Determine the (X, Y) coordinate at the center of the cell enclosing the given text.  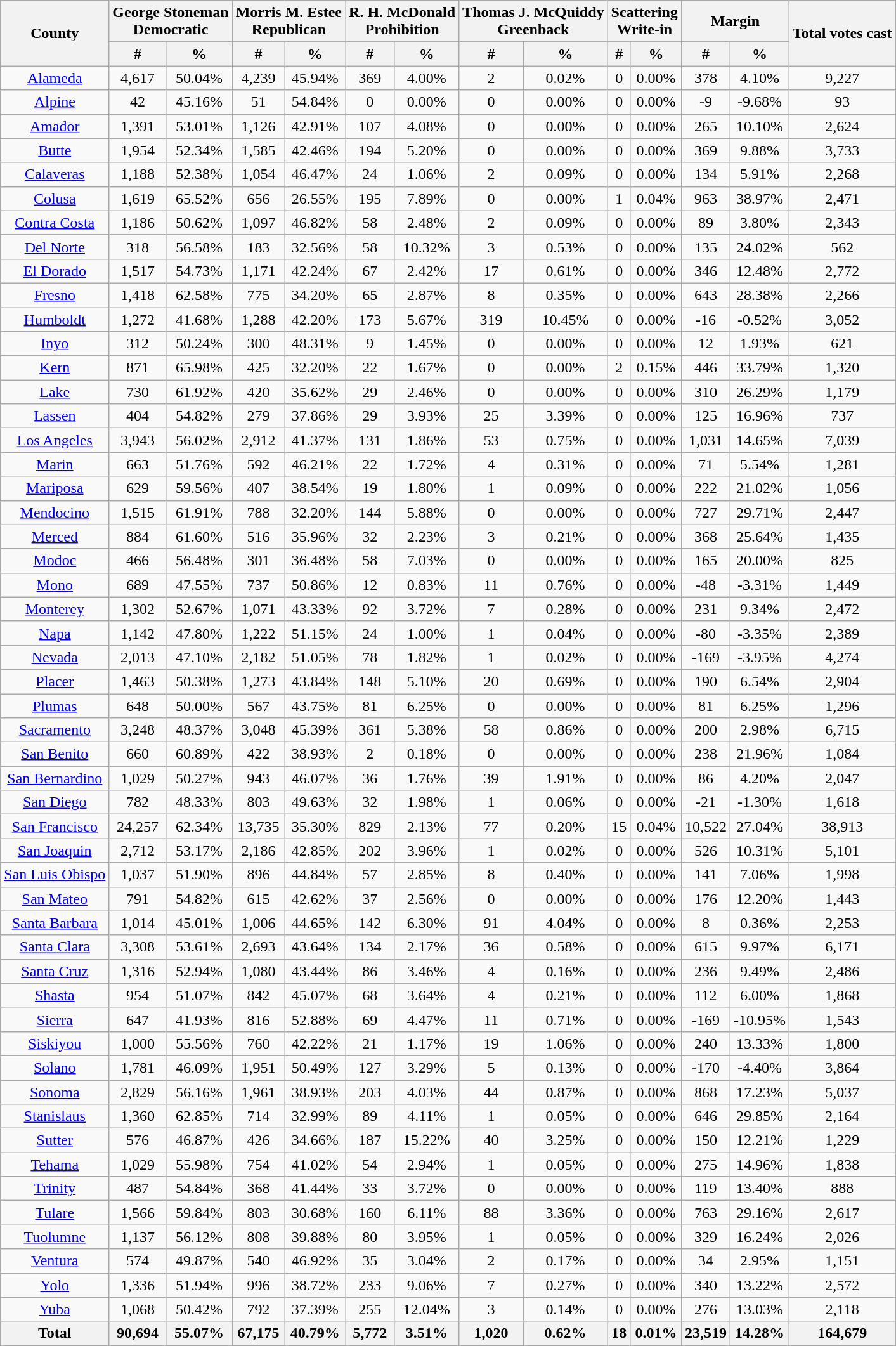
1.67% (426, 368)
45.94% (315, 78)
21 (370, 1043)
3.64% (426, 995)
20.00% (760, 561)
R. H. McDonaldProhibition (402, 22)
49.87% (199, 1261)
50.24% (199, 344)
420 (259, 392)
10.31% (760, 851)
10.45% (566, 319)
2.85% (426, 875)
689 (138, 585)
37.39% (315, 1309)
5.88% (426, 513)
9.88% (760, 150)
792 (259, 1309)
Lake (55, 392)
727 (705, 513)
187 (370, 1140)
1,954 (138, 150)
21.96% (760, 754)
Placer (55, 681)
Total votes cast (843, 33)
San Diego (55, 802)
4.47% (426, 1019)
1,463 (138, 681)
52.88% (315, 1019)
1,071 (259, 609)
Los Angeles (55, 440)
56.12% (199, 1237)
0.87% (566, 1092)
45.16% (199, 102)
56.02% (199, 440)
0.86% (566, 730)
Marin (55, 464)
39 (491, 778)
43.33% (315, 609)
44.65% (315, 923)
Merced (55, 537)
27.04% (760, 827)
Alpine (55, 102)
6,715 (843, 730)
943 (259, 778)
842 (259, 995)
-3.31% (760, 585)
88 (491, 1213)
276 (705, 1309)
Stanislaus (55, 1116)
0.62% (566, 1333)
29.16% (760, 1213)
763 (705, 1213)
1,054 (259, 174)
6.54% (760, 681)
7.89% (426, 199)
1,272 (138, 319)
28.38% (760, 295)
Napa (55, 633)
21.02% (760, 488)
1.91% (566, 778)
Lassen (55, 416)
-4.40% (760, 1068)
3.29% (426, 1068)
3.96% (426, 851)
32.56% (315, 247)
888 (843, 1189)
2.23% (426, 537)
646 (705, 1116)
23,519 (705, 1333)
Margin (735, 22)
45.39% (315, 730)
2.98% (760, 730)
57 (370, 875)
Sacramento (55, 730)
5.54% (760, 464)
71 (705, 464)
422 (259, 754)
46.92% (315, 1261)
2.13% (426, 827)
200 (705, 730)
6,171 (843, 947)
446 (705, 368)
46.21% (315, 464)
1,084 (843, 754)
Calaveras (55, 174)
50.42% (199, 1309)
37.86% (315, 416)
9.49% (760, 971)
48.33% (199, 802)
Sierra (55, 1019)
10,522 (705, 827)
1,273 (259, 681)
14.65% (760, 440)
176 (705, 899)
647 (138, 1019)
2.48% (426, 223)
788 (259, 513)
346 (705, 271)
526 (705, 851)
60.89% (199, 754)
49.63% (315, 802)
47.55% (199, 585)
Yuba (55, 1309)
5.91% (760, 174)
Siskiyou (55, 1043)
52.38% (199, 174)
3.04% (426, 1261)
County (55, 33)
46.87% (199, 1140)
61.91% (199, 513)
-1.30% (760, 802)
7.06% (760, 875)
426 (259, 1140)
2,389 (843, 633)
47.80% (199, 633)
42.46% (315, 150)
318 (138, 247)
2.17% (426, 947)
1,097 (259, 223)
40 (491, 1140)
1,391 (138, 126)
Santa Cruz (55, 971)
4.03% (426, 1092)
1.98% (426, 802)
42.20% (315, 319)
0.75% (566, 440)
53 (491, 440)
50.62% (199, 223)
Total (55, 1333)
25.64% (760, 537)
868 (705, 1092)
46.82% (315, 223)
1,800 (843, 1043)
65.52% (199, 199)
0.53% (566, 247)
131 (370, 440)
San Bernardino (55, 778)
-21 (705, 802)
0.31% (566, 464)
2,772 (843, 271)
Butte (55, 150)
46.09% (199, 1068)
1,566 (138, 1213)
301 (259, 561)
13.03% (760, 1309)
44 (491, 1092)
46.07% (315, 778)
53.01% (199, 126)
15.22% (426, 1140)
Sonoma (55, 1092)
2,912 (259, 440)
150 (705, 1140)
1,142 (138, 633)
112 (705, 995)
62.58% (199, 295)
34 (705, 1261)
59.84% (199, 1213)
0.35% (566, 295)
1,838 (843, 1165)
35.96% (315, 537)
1,288 (259, 319)
0.15% (656, 368)
825 (843, 561)
Tulare (55, 1213)
1,014 (138, 923)
39.88% (315, 1237)
4.20% (760, 778)
51.90% (199, 875)
127 (370, 1068)
629 (138, 488)
2.56% (426, 899)
1,229 (843, 1140)
56.58% (199, 247)
55.98% (199, 1165)
1.82% (426, 657)
2,013 (138, 657)
5 (491, 1068)
378 (705, 78)
14.96% (760, 1165)
0.17% (566, 1261)
Mendocino (55, 513)
56.16% (199, 1092)
574 (138, 1261)
0.36% (760, 923)
42.62% (315, 899)
0.71% (566, 1019)
6.30% (426, 923)
1.93% (760, 344)
2.46% (426, 392)
65 (370, 295)
3,052 (843, 319)
2,164 (843, 1116)
26.29% (760, 392)
41.02% (315, 1165)
93 (843, 102)
Humboldt (55, 319)
592 (259, 464)
183 (259, 247)
2,253 (843, 923)
80 (370, 1237)
660 (138, 754)
42.91% (315, 126)
3.25% (566, 1140)
1.17% (426, 1043)
44.84% (315, 875)
3,733 (843, 150)
3.51% (426, 1333)
119 (705, 1189)
0.16% (566, 971)
1,179 (843, 392)
1,137 (138, 1237)
13.33% (760, 1043)
2.94% (426, 1165)
Fresno (55, 295)
4,617 (138, 78)
51.94% (199, 1285)
2,447 (843, 513)
3,864 (843, 1068)
38.72% (315, 1285)
265 (705, 126)
0.61% (566, 271)
3,248 (138, 730)
-9 (705, 102)
1,068 (138, 1309)
34.20% (315, 295)
51.15% (315, 633)
2,047 (843, 778)
663 (138, 464)
90,694 (138, 1333)
407 (259, 488)
0.40% (566, 875)
-3.95% (760, 657)
0.28% (566, 609)
4,274 (843, 657)
656 (259, 199)
2,186 (259, 851)
65.98% (199, 368)
Modoc (55, 561)
1,449 (843, 585)
1.76% (426, 778)
361 (370, 730)
0.01% (656, 1333)
12.21% (760, 1140)
5,101 (843, 851)
Santa Barbara (55, 923)
238 (705, 754)
-48 (705, 585)
319 (491, 319)
15 (619, 827)
648 (138, 706)
Nevada (55, 657)
San Luis Obispo (55, 875)
Mono (55, 585)
2,266 (843, 295)
1,316 (138, 971)
7,039 (843, 440)
0.83% (426, 585)
42.24% (315, 271)
46.47% (315, 174)
621 (843, 344)
42.22% (315, 1043)
954 (138, 995)
1,056 (843, 488)
3.93% (426, 416)
33.79% (760, 368)
Colusa (55, 199)
47.10% (199, 657)
54 (370, 1165)
782 (138, 802)
5.10% (426, 681)
2,471 (843, 199)
59.56% (199, 488)
567 (259, 706)
2,486 (843, 971)
16.24% (760, 1237)
32.99% (315, 1116)
0.13% (566, 1068)
1,186 (138, 223)
5.20% (426, 150)
20 (491, 681)
3.36% (566, 1213)
40.79% (315, 1333)
0.27% (566, 1285)
142 (370, 923)
0.14% (566, 1309)
Solano (55, 1068)
5.38% (426, 730)
Alameda (55, 78)
144 (370, 513)
2,572 (843, 1285)
5.67% (426, 319)
51.05% (315, 657)
35 (370, 1261)
34.66% (315, 1140)
9,227 (843, 78)
0.58% (566, 947)
173 (370, 319)
24,257 (138, 827)
51 (259, 102)
2,617 (843, 1213)
425 (259, 368)
194 (370, 150)
12.04% (426, 1309)
9.06% (426, 1285)
236 (705, 971)
-3.35% (760, 633)
760 (259, 1043)
78 (370, 657)
1,188 (138, 174)
56.48% (199, 561)
42 (138, 102)
2.87% (426, 295)
10.32% (426, 247)
107 (370, 126)
160 (370, 1213)
255 (370, 1309)
El Dorado (55, 271)
12.20% (760, 899)
52.94% (199, 971)
38.97% (760, 199)
1,515 (138, 513)
55.56% (199, 1043)
3.39% (566, 416)
231 (705, 609)
466 (138, 561)
1,435 (843, 537)
4.00% (426, 78)
1,031 (705, 440)
808 (259, 1237)
35.62% (315, 392)
41.68% (199, 319)
996 (259, 1285)
0.69% (566, 681)
562 (843, 247)
Amador (55, 126)
1,517 (138, 271)
5,772 (370, 1333)
41.93% (199, 1019)
17 (491, 271)
1,037 (138, 875)
18 (619, 1333)
1,619 (138, 199)
53.17% (199, 851)
0.06% (566, 802)
0.18% (426, 754)
1,998 (843, 875)
62.34% (199, 827)
50.86% (315, 585)
576 (138, 1140)
714 (259, 1116)
29.85% (760, 1116)
12.48% (760, 271)
25 (491, 416)
9.34% (760, 609)
52.67% (199, 609)
730 (138, 392)
1,281 (843, 464)
164,679 (843, 1333)
13,735 (259, 827)
190 (705, 681)
41.44% (315, 1189)
Sutter (55, 1140)
50.49% (315, 1068)
-9.68% (760, 102)
4.11% (426, 1116)
Yolo (55, 1285)
91 (491, 923)
1,360 (138, 1116)
275 (705, 1165)
0.76% (566, 585)
50.04% (199, 78)
1,585 (259, 150)
1,151 (843, 1261)
754 (259, 1165)
-16 (705, 319)
14.28% (760, 1333)
312 (138, 344)
829 (370, 827)
300 (259, 344)
1,320 (843, 368)
1,296 (843, 706)
1.00% (426, 633)
2,026 (843, 1237)
-10.95% (760, 1019)
240 (705, 1043)
2,118 (843, 1309)
0.20% (566, 827)
9.97% (760, 947)
329 (705, 1237)
135 (705, 247)
148 (370, 681)
92 (370, 609)
41.37% (315, 440)
2.95% (760, 1261)
62.85% (199, 1116)
67,175 (259, 1333)
233 (370, 1285)
516 (259, 537)
165 (705, 561)
896 (259, 875)
77 (491, 827)
61.92% (199, 392)
2,182 (259, 657)
884 (138, 537)
791 (138, 899)
4.08% (426, 126)
69 (370, 1019)
2,904 (843, 681)
ScatteringWrite-in (644, 22)
4,239 (259, 78)
Ventura (55, 1261)
9 (370, 344)
San Francisco (55, 827)
1,543 (843, 1019)
Trinity (55, 1189)
Del Norte (55, 247)
540 (259, 1261)
San Mateo (55, 899)
38.54% (315, 488)
3,048 (259, 730)
50.38% (199, 681)
38,913 (843, 827)
George StonemanDemocratic (171, 22)
816 (259, 1019)
2,472 (843, 609)
1,000 (138, 1043)
-170 (705, 1068)
1.80% (426, 488)
68 (370, 995)
Santa Clara (55, 947)
53.61% (199, 947)
195 (370, 199)
279 (259, 416)
51.07% (199, 995)
5,037 (843, 1092)
Thomas J. McQuiddyGreenback (533, 22)
2.42% (426, 271)
50.00% (199, 706)
-0.52% (760, 319)
4.10% (760, 78)
2,624 (843, 126)
35.30% (315, 827)
43.44% (315, 971)
48.37% (199, 730)
10.10% (760, 126)
52.34% (199, 150)
16.96% (760, 416)
1,006 (259, 923)
1.72% (426, 464)
3,943 (138, 440)
6.11% (426, 1213)
3.46% (426, 971)
San Benito (55, 754)
202 (370, 851)
1,222 (259, 633)
1,868 (843, 995)
Tehama (55, 1165)
643 (705, 295)
Kern (55, 368)
1,418 (138, 295)
2,712 (138, 851)
4.04% (566, 923)
61.60% (199, 537)
36.48% (315, 561)
17.23% (760, 1092)
54.73% (199, 271)
24.02% (760, 247)
871 (138, 368)
50.27% (199, 778)
Monterey (55, 609)
Morris M. EsteeRepublican (289, 22)
13.40% (760, 1189)
Shasta (55, 995)
1,951 (259, 1068)
3,308 (138, 947)
42.85% (315, 851)
Tuolumne (55, 1237)
2,693 (259, 947)
26.55% (315, 199)
203 (370, 1092)
141 (705, 875)
1,443 (843, 899)
43.84% (315, 681)
1,126 (259, 126)
3.80% (760, 223)
2,268 (843, 174)
San Joaquin (55, 851)
1,080 (259, 971)
222 (705, 488)
30.68% (315, 1213)
2,829 (138, 1092)
Mariposa (55, 488)
310 (705, 392)
1.86% (426, 440)
1,781 (138, 1068)
963 (705, 199)
775 (259, 295)
67 (370, 271)
1,302 (138, 609)
-80 (705, 633)
Contra Costa (55, 223)
487 (138, 1189)
7.03% (426, 561)
1,961 (259, 1092)
6.00% (760, 995)
45.07% (315, 995)
340 (705, 1285)
Inyo (55, 344)
43.64% (315, 947)
55.07% (199, 1333)
125 (705, 416)
45.01% (199, 923)
1,020 (491, 1333)
Plumas (55, 706)
51.76% (199, 464)
1,336 (138, 1285)
1,618 (843, 802)
48.31% (315, 344)
13.22% (760, 1285)
2,343 (843, 223)
1,171 (259, 271)
404 (138, 416)
37 (370, 899)
1.45% (426, 344)
33 (370, 1189)
43.75% (315, 706)
3.95% (426, 1237)
29.71% (760, 513)
